Pinpoint the cell where the given text exists, returning its (X, Y) midpoint coordinate. 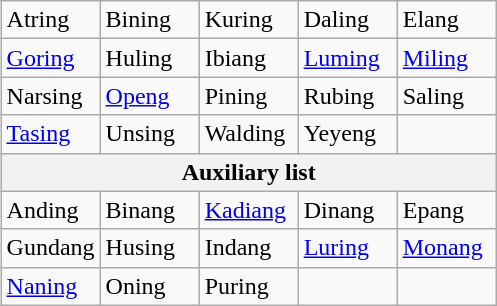
Monang (446, 248)
Oning (150, 286)
Binang (150, 210)
Miling (446, 58)
Bining (150, 20)
Luming (348, 58)
Daling (348, 20)
Dinang (348, 210)
Atring (50, 20)
Narsing (50, 96)
Elang (446, 20)
Husing (150, 248)
Rubing (348, 96)
Yeyeng (348, 134)
Walding (248, 134)
Tasing (50, 134)
Goring (50, 58)
Auxiliary list (248, 172)
Pining (248, 96)
Openg (150, 96)
Puring (248, 286)
Epang (446, 210)
Kuring (248, 20)
Unsing (150, 134)
Anding (50, 210)
Huling (150, 58)
Saling (446, 96)
Kadiang (248, 210)
Luring (348, 248)
Indang (248, 248)
Gundang (50, 248)
Naning (50, 286)
Ibiang (248, 58)
